Search for the cell housing the specified text and yield its (X, Y) center coordinate. 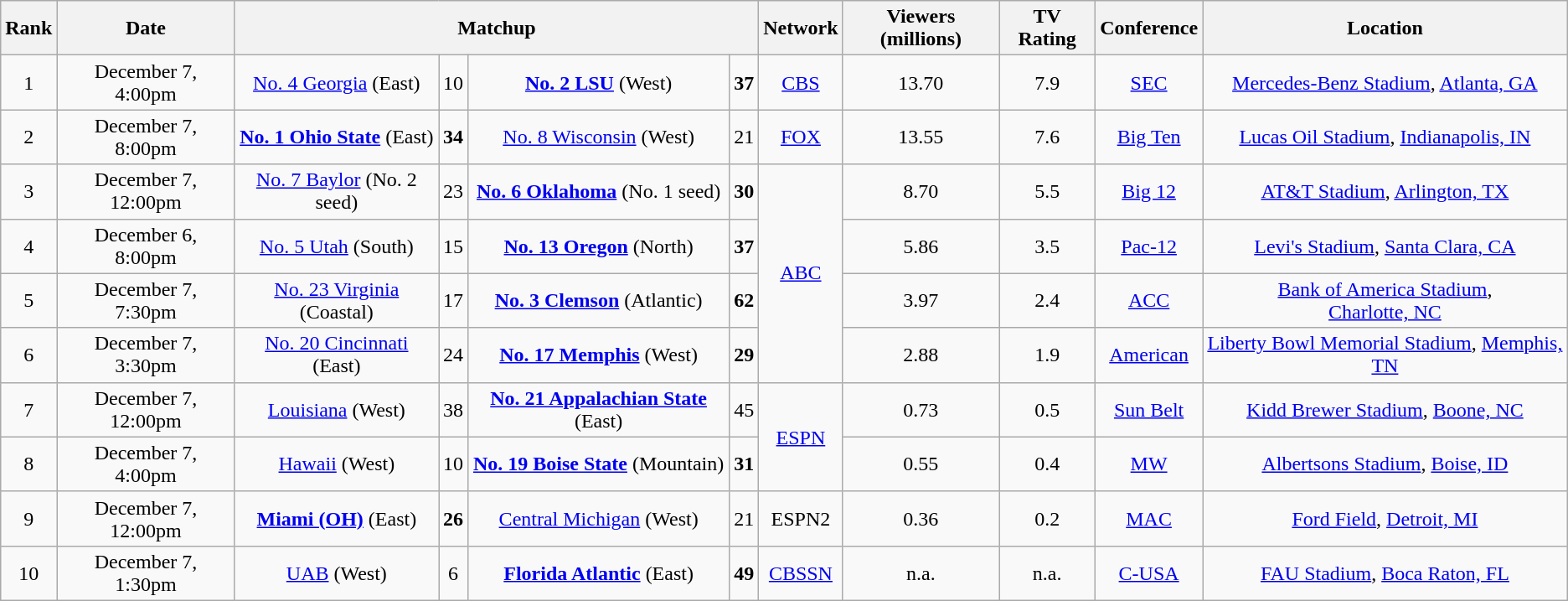
7 (28, 409)
1.9 (1047, 355)
Date (146, 28)
TV Rating (1047, 28)
No. 2 LSU (West) (599, 82)
31 (744, 464)
American (1149, 355)
No. 4 Georgia (East) (337, 82)
No. 3 Clemson (Atlantic) (599, 300)
CBS (801, 82)
15 (454, 246)
No. 8 Wisconsin (West) (599, 137)
45 (744, 409)
No. 13 Oregon (North) (599, 246)
December 6, 8:00pm (146, 246)
0.73 (921, 409)
8 (28, 464)
7.9 (1047, 82)
23 (454, 191)
No. 1 Ohio State (East) (337, 137)
Miami (OH) (East) (337, 518)
13.70 (921, 82)
5 (28, 300)
Florida Atlantic (East) (599, 573)
38 (454, 409)
8.70 (921, 191)
0.55 (921, 464)
UAB (West) (337, 573)
Kidd Brewer Stadium, Boone, NC (1385, 409)
AT&T Stadium, Arlington, TX (1385, 191)
29 (744, 355)
Viewers (millions) (921, 28)
ACC (1149, 300)
Lucas Oil Stadium, Indianapolis, IN (1385, 137)
CBSSN (801, 573)
13.55 (921, 137)
Pac-12 (1149, 246)
C-USA (1149, 573)
Ford Field, Detroit, MI (1385, 518)
Levi's Stadium, Santa Clara, CA (1385, 246)
1 (28, 82)
30 (744, 191)
2 (28, 137)
34 (454, 137)
24 (454, 355)
0.36 (921, 518)
SEC (1149, 82)
FOX (801, 137)
FAU Stadium, Boca Raton, FL (1385, 573)
No. 21 Appalachian State (East) (599, 409)
Conference (1149, 28)
No. 23 Virginia (Coastal) (337, 300)
Hawaii (West) (337, 464)
Big 12 (1149, 191)
0.2 (1047, 518)
No. 5 Utah (South) (337, 246)
Liberty Bowl Memorial Stadium, Memphis, TN (1385, 355)
No. 6 Oklahoma (No. 1 seed) (599, 191)
No. 7 Baylor (No. 2 seed) (337, 191)
4 (28, 246)
5.5 (1047, 191)
Sun Belt (1149, 409)
December 7, 1:30pm (146, 573)
ESPN (801, 437)
Network (801, 28)
ABC (801, 273)
3.5 (1047, 246)
3 (28, 191)
49 (744, 573)
2.4 (1047, 300)
Bank of America Stadium, Charlotte, NC (1385, 300)
5.86 (921, 246)
9 (28, 518)
Location (1385, 28)
ESPN2 (801, 518)
No. 19 Boise State (Mountain) (599, 464)
0.5 (1047, 409)
0.4 (1047, 464)
Big Ten (1149, 137)
No. 17 Memphis (West) (599, 355)
Albertsons Stadium, Boise, ID (1385, 464)
26 (454, 518)
17 (454, 300)
3.97 (921, 300)
December 7, 7:30pm (146, 300)
Mercedes-Benz Stadium, Atlanta, GA (1385, 82)
December 7, 3:30pm (146, 355)
7.6 (1047, 137)
December 7, 8:00pm (146, 137)
Central Michigan (West) (599, 518)
Louisiana (West) (337, 409)
No. 20 Cincinnati (East) (337, 355)
MAC (1149, 518)
2.88 (921, 355)
62 (744, 300)
Rank (28, 28)
MW (1149, 464)
Matchup (497, 28)
